Determine the [X, Y] coordinate at the center of the cell enclosing the given text.  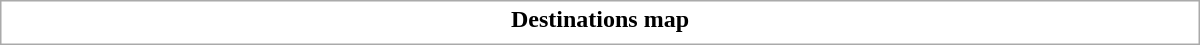
Destinations map [600, 19]
